Return the [x, y] coordinate for the center point of the cell that contains the specified text.  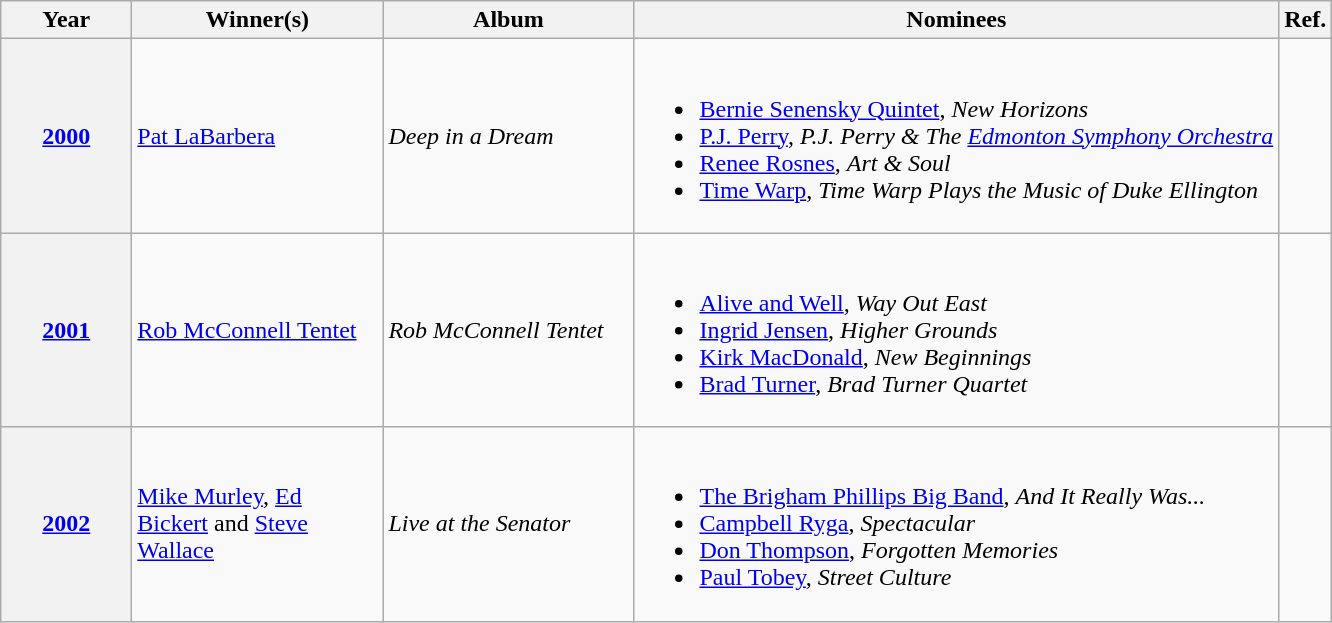
Live at the Senator [508, 524]
2000 [66, 136]
The Brigham Phillips Big Band, And It Really Was...Campbell Ryga, SpectacularDon Thompson, Forgotten MemoriesPaul Tobey, Street Culture [956, 524]
Year [66, 20]
Nominees [956, 20]
Mike Murley, Ed Bickert and Steve Wallace [258, 524]
Ref. [1306, 20]
Alive and Well, Way Out EastIngrid Jensen, Higher GroundsKirk MacDonald, New BeginningsBrad Turner, Brad Turner Quartet [956, 330]
2002 [66, 524]
2001 [66, 330]
Pat LaBarbera [258, 136]
Winner(s) [258, 20]
Album [508, 20]
Deep in a Dream [508, 136]
